Extract the [x, y] coordinate from the center of the cell holding the provided text.  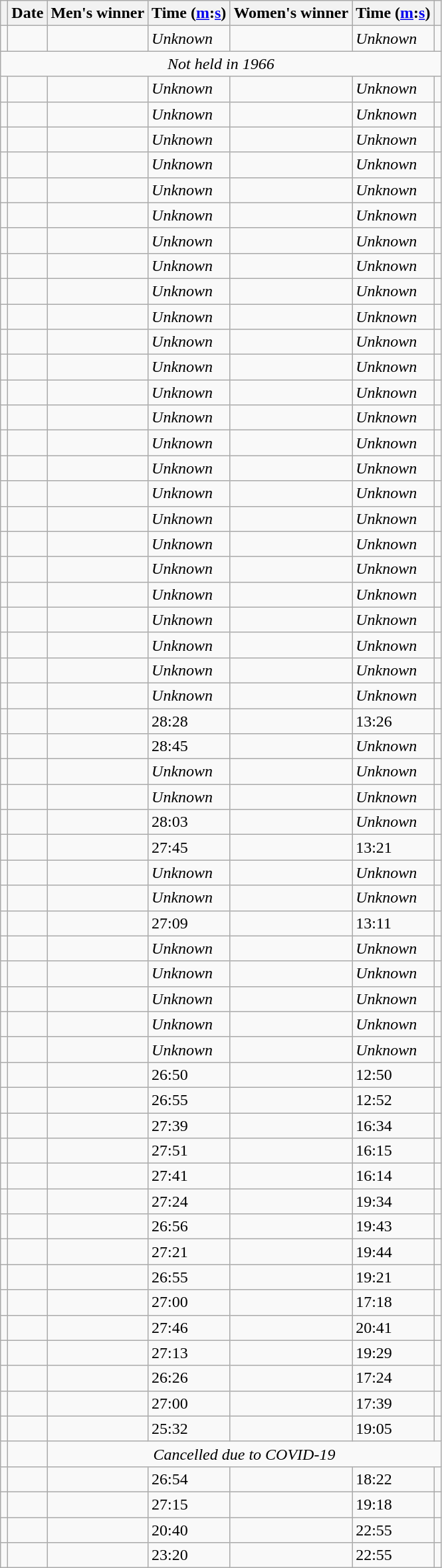
27:39 [189, 1126]
Not held in 1966 [221, 64]
20:40 [189, 1529]
27:41 [189, 1176]
26:50 [189, 1075]
19:18 [393, 1504]
16:15 [393, 1151]
17:24 [393, 1378]
26:56 [189, 1227]
28:03 [189, 822]
27:46 [189, 1328]
17:39 [393, 1403]
20:41 [393, 1328]
28:45 [189, 746]
19:34 [393, 1201]
16:14 [393, 1176]
Date [28, 13]
27:51 [189, 1151]
12:50 [393, 1075]
13:11 [393, 923]
27:45 [189, 847]
18:22 [393, 1479]
27:21 [189, 1252]
Men's winner [98, 13]
12:52 [393, 1100]
19:21 [393, 1277]
19:29 [393, 1353]
26:54 [189, 1479]
26:26 [189, 1378]
16:34 [393, 1126]
19:44 [393, 1252]
19:43 [393, 1227]
13:26 [393, 721]
13:21 [393, 847]
Cancelled due to COVID-19 [245, 1454]
27:24 [189, 1201]
Women's winner [291, 13]
19:05 [393, 1429]
17:18 [393, 1302]
23:20 [189, 1555]
27:09 [189, 923]
27:15 [189, 1504]
28:28 [189, 721]
25:32 [189, 1429]
27:13 [189, 1353]
